Scan for the cell matching the given text and deliver its [X, Y] coordinate at center. 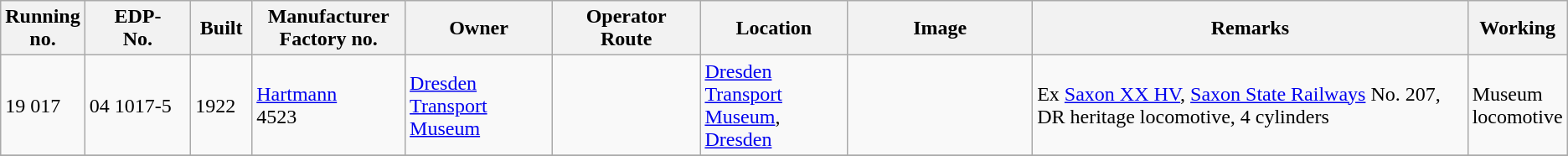
Runningno. [43, 29]
Built [221, 29]
Image [940, 29]
Dresden Transport Museum, Dresden [774, 106]
ManufacturerFactory no. [328, 29]
Dresden Transport Museum [479, 106]
Museum locomotive [1518, 106]
Hartmann4523 [328, 106]
Ex Saxon XX HV, Saxon State Railways No. 207, DR heritage locomotive, 4 cylinders [1250, 106]
Working [1518, 29]
Owner [479, 29]
Remarks [1250, 29]
Location [774, 29]
04 1017-5 [137, 106]
OperatorRoute [627, 29]
1922 [221, 106]
EDP-No. [137, 29]
19 017 [43, 106]
